Find where the given text appears and provide that cell's center as (x, y) coordinate. 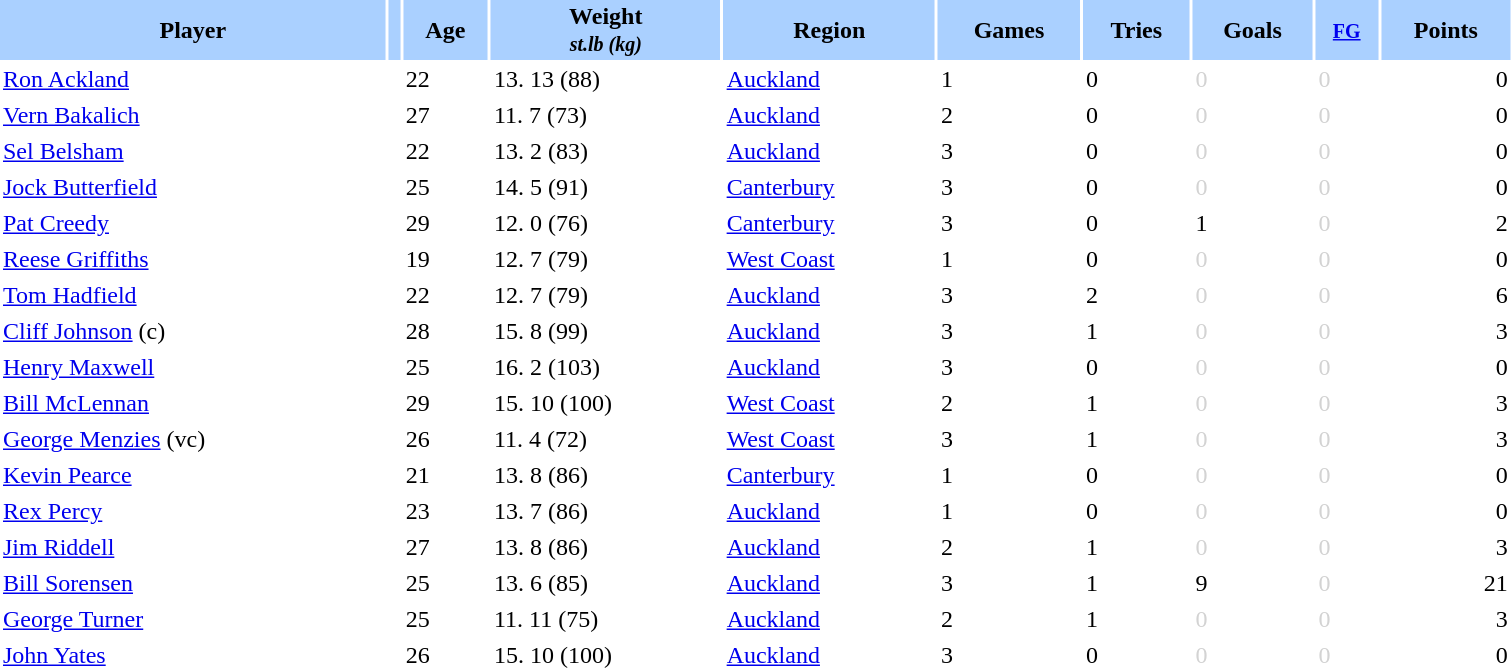
13. 13 (88) (606, 80)
Reese Griffiths (193, 260)
George Turner (193, 620)
Games (1009, 30)
19 (446, 260)
11. 11 (75) (606, 620)
Rex Percy (193, 512)
14. 5 (91) (606, 188)
Jock Butterfield (193, 188)
16. 2 (103) (606, 368)
13. 6 (85) (606, 584)
Kevin Pearce (193, 476)
Weightst.lb (kg) (606, 30)
Player (193, 30)
Region (830, 30)
Vern Bakalich (193, 116)
9 (1253, 584)
15. 10 (100) (606, 404)
23 (446, 512)
Cliff Johnson (c) (193, 332)
11. 4 (72) (606, 440)
FG (1346, 30)
15. 8 (99) (606, 332)
Henry Maxwell (193, 368)
Sel Belsham (193, 152)
26 (446, 440)
Bill Sorensen (193, 584)
Goals (1253, 30)
28 (446, 332)
13. 2 (83) (606, 152)
6 (1446, 296)
Tries (1136, 30)
Age (446, 30)
Ron Ackland (193, 80)
Tom Hadfield (193, 296)
Jim Riddell (193, 548)
13. 7 (86) (606, 512)
Bill McLennan (193, 404)
Points (1446, 30)
George Menzies (vc) (193, 440)
11. 7 (73) (606, 116)
12. 0 (76) (606, 224)
Pat Creedy (193, 224)
